Find where the given text appears and provide that cell's center as [X, Y] coordinate. 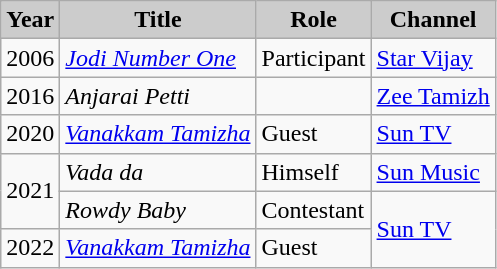
Anjarai Petti [158, 96]
Himself [314, 172]
Sun Music [433, 172]
2016 [30, 96]
Title [158, 20]
2020 [30, 134]
2006 [30, 58]
Jodi Number One [158, 58]
Vada da [158, 172]
Rowdy Baby [158, 210]
Participant [314, 58]
2022 [30, 248]
Star Vijay [433, 58]
2021 [30, 191]
Year [30, 20]
Role [314, 20]
Channel [433, 20]
Zee Tamizh [433, 96]
Contestant [314, 210]
